Output the [X, Y] coordinate of the center of the cell containing the given text.  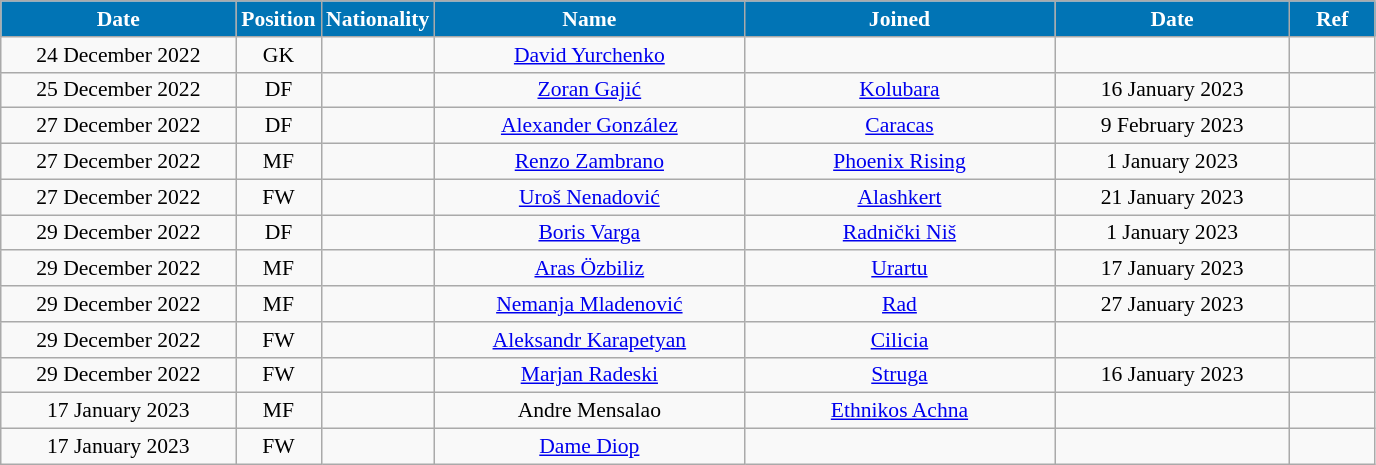
Cilicia [899, 340]
Radnički Niš [899, 233]
Caracas [899, 126]
25 December 2022 [118, 90]
Dame Diop [589, 447]
Boris Varga [589, 233]
Rad [899, 304]
Marjan Radeski [589, 375]
Nemanja Mladenović [589, 304]
Joined [899, 19]
27 January 2023 [1172, 304]
Renzo Zambrano [589, 162]
Struga [899, 375]
Position [278, 19]
Phoenix Rising [899, 162]
Andre Mensalao [589, 411]
Zoran Gajić [589, 90]
Alexander González [589, 126]
Aras Özbiliz [589, 269]
Kolubara [899, 90]
David Yurchenko [589, 55]
Ethnikos Achna [899, 411]
Ref [1332, 19]
Alashkert [899, 197]
GK [278, 55]
Urartu [899, 269]
Aleksandr Karapetyan [589, 340]
Uroš Nenadović [589, 197]
21 January 2023 [1172, 197]
Name [589, 19]
24 December 2022 [118, 55]
9 February 2023 [1172, 126]
Nationality [378, 19]
